Provide the (X, Y) coordinate of the cell's center where the given text is located.  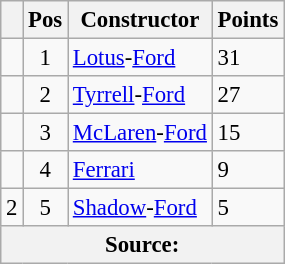
McLaren-Ford (140, 133)
Constructor (140, 20)
9 (248, 170)
31 (248, 58)
4 (46, 170)
Ferrari (140, 170)
27 (248, 95)
Points (248, 20)
Pos (46, 20)
15 (248, 133)
Source: (142, 245)
Lotus-Ford (140, 58)
Shadow-Ford (140, 208)
3 (46, 133)
Tyrrell-Ford (140, 95)
1 (46, 58)
